Pinpoint the cell where the given text exists, returning its (x, y) midpoint coordinate. 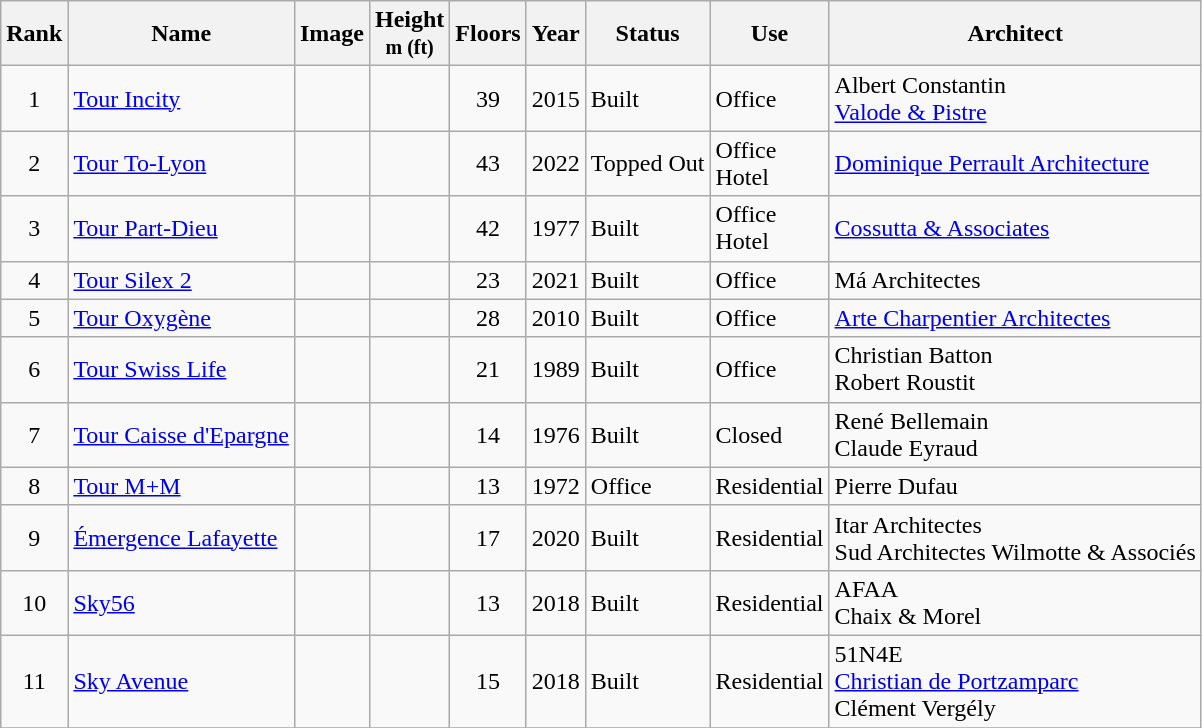
Tour M+M (182, 486)
23 (488, 280)
Name (182, 34)
Má Architectes (1015, 280)
2022 (556, 164)
9 (34, 538)
Rank (34, 34)
Albert ConstantinValode & Pistre (1015, 98)
Tour Swiss Life (182, 370)
2 (34, 164)
Heightm (ft) (409, 34)
Floors (488, 34)
15 (488, 681)
Status (648, 34)
2020 (556, 538)
1972 (556, 486)
51N4EChristian de PortzamparcClément Vergély (1015, 681)
Cossutta & Associates (1015, 228)
Tour Incity (182, 98)
Émergence Lafayette (182, 538)
Arte Charpentier Architectes (1015, 318)
39 (488, 98)
Dominique Perrault Architecture (1015, 164)
Pierre Dufau (1015, 486)
1 (34, 98)
AFAAChaix & Morel (1015, 602)
Itar ArchitectesSud Architectes Wilmotte & Associés (1015, 538)
Tour To-Lyon (182, 164)
Sky Avenue (182, 681)
4 (34, 280)
Image (332, 34)
2010 (556, 318)
14 (488, 434)
Christian BattonRobert Roustit (1015, 370)
8 (34, 486)
Tour Oxygène (182, 318)
Closed (770, 434)
Year (556, 34)
Architect (1015, 34)
Topped Out (648, 164)
1976 (556, 434)
1977 (556, 228)
Sky56 (182, 602)
7 (34, 434)
Tour Caisse d'Epargne (182, 434)
2015 (556, 98)
2021 (556, 280)
6 (34, 370)
43 (488, 164)
10 (34, 602)
René BellemainClaude Eyraud (1015, 434)
3 (34, 228)
11 (34, 681)
17 (488, 538)
Tour Silex 2 (182, 280)
Tour Part-Dieu (182, 228)
28 (488, 318)
21 (488, 370)
5 (34, 318)
Use (770, 34)
42 (488, 228)
1989 (556, 370)
